Return [x, y] of the center of cell containing provided text 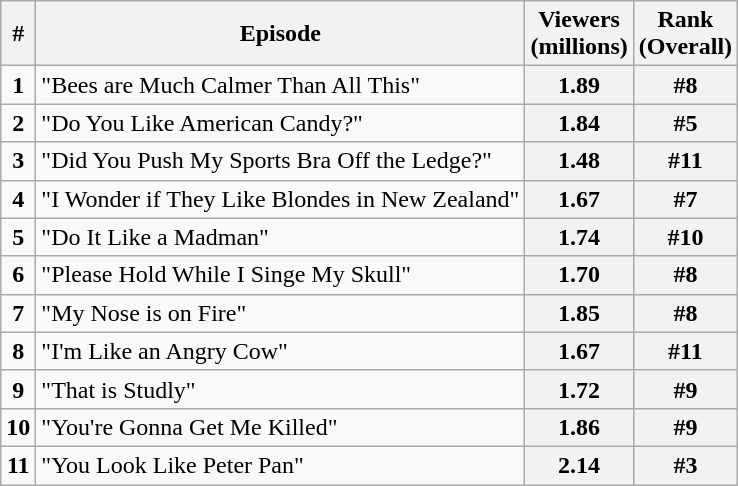
1.89 [579, 85]
#10 [685, 237]
10 [18, 427]
1.85 [579, 313]
1.74 [579, 237]
11 [18, 465]
#3 [685, 465]
2 [18, 123]
8 [18, 351]
"That is Studly" [280, 389]
Viewers(millions) [579, 34]
"Did You Push My Sports Bra Off the Ledge?" [280, 161]
#5 [685, 123]
# [18, 34]
6 [18, 275]
9 [18, 389]
1.70 [579, 275]
"I Wonder if They Like Blondes in New Zealand" [280, 199]
"You're Gonna Get Me Killed" [280, 427]
"Bees are Much Calmer Than All This" [280, 85]
1.86 [579, 427]
"Do You Like American Candy?" [280, 123]
1 [18, 85]
"My Nose is on Fire" [280, 313]
"Please Hold While I Singe My Skull" [280, 275]
1.84 [579, 123]
3 [18, 161]
5 [18, 237]
7 [18, 313]
2.14 [579, 465]
1.48 [579, 161]
#7 [685, 199]
Rank(Overall) [685, 34]
1.72 [579, 389]
Episode [280, 34]
4 [18, 199]
"I'm Like an Angry Cow" [280, 351]
"You Look Like Peter Pan" [280, 465]
"Do It Like a Madman" [280, 237]
